Determine the [x, y] coordinate at the center of the cell enclosing the given text.  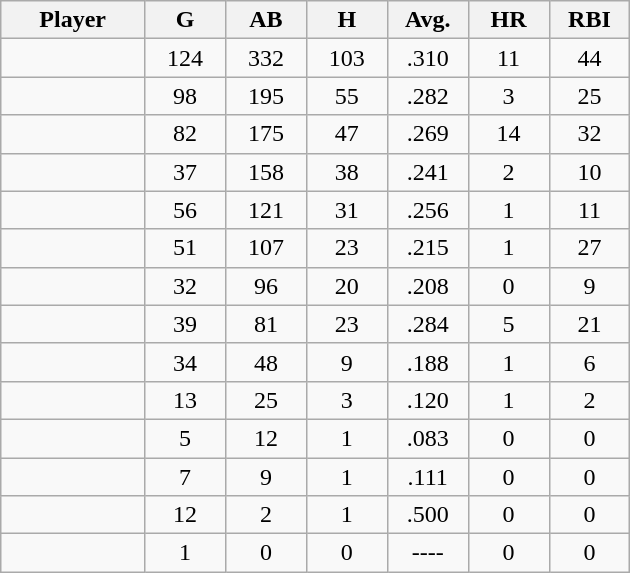
.188 [428, 362]
37 [186, 172]
7 [186, 477]
Avg. [428, 20]
21 [590, 324]
103 [346, 58]
.241 [428, 172]
81 [266, 324]
51 [186, 248]
H [346, 20]
195 [266, 96]
.284 [428, 324]
96 [266, 286]
48 [266, 362]
56 [186, 210]
10 [590, 172]
31 [346, 210]
38 [346, 172]
175 [266, 134]
HR [508, 20]
332 [266, 58]
.215 [428, 248]
Player [73, 20]
158 [266, 172]
.111 [428, 477]
27 [590, 248]
AB [266, 20]
.282 [428, 96]
.269 [428, 134]
14 [508, 134]
RBI [590, 20]
82 [186, 134]
47 [346, 134]
20 [346, 286]
.256 [428, 210]
39 [186, 324]
121 [266, 210]
98 [186, 96]
6 [590, 362]
G [186, 20]
.083 [428, 438]
.120 [428, 400]
34 [186, 362]
.500 [428, 515]
13 [186, 400]
107 [266, 248]
.208 [428, 286]
44 [590, 58]
.310 [428, 58]
55 [346, 96]
---- [428, 553]
124 [186, 58]
